From the cell containing the given text, extract its center point as (X, Y) coordinate. 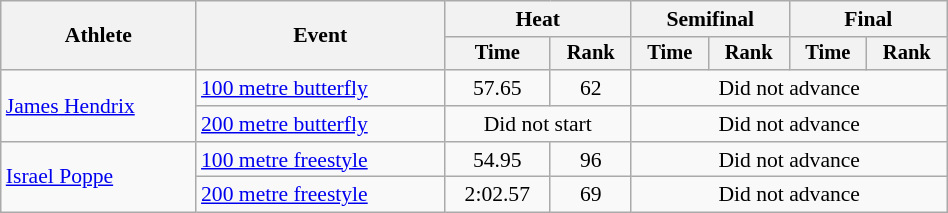
Semifinal (710, 19)
Event (320, 36)
Final (868, 19)
62 (590, 88)
Heat (538, 19)
100 metre freestyle (320, 160)
200 metre butterfly (320, 124)
Israel Poppe (98, 178)
100 metre butterfly (320, 88)
69 (590, 195)
Athlete (98, 36)
57.65 (497, 88)
54.95 (497, 160)
James Hendrix (98, 106)
Did not start (538, 124)
2:02.57 (497, 195)
200 metre freestyle (320, 195)
96 (590, 160)
